Pinpoint the cell where the given text exists, returning its [x, y] midpoint coordinate. 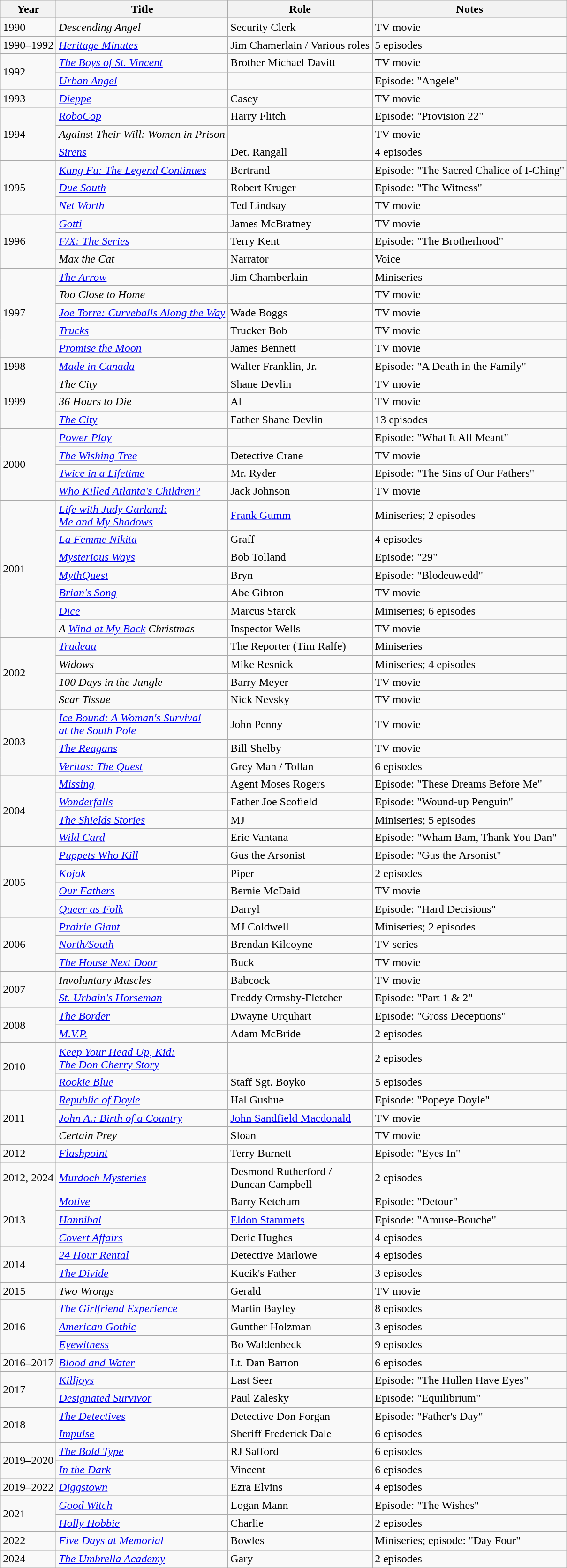
2008 [28, 1025]
2015 [28, 1291]
Gerald [300, 1291]
Kojak [142, 873]
MJ Coldwell [300, 927]
Covert Affairs [142, 1238]
Hal Gushue [300, 1100]
Missing [142, 784]
Last Seer [300, 1380]
Walter Franklin, Jr. [300, 366]
Life with Judy Garland:Me and My Shadows [142, 515]
1992 [28, 72]
Detective Marlowe [300, 1255]
Who Killed Atlanta's Children? [142, 491]
2022 [28, 1541]
Father Joe Scofield [300, 802]
Narrator [300, 259]
13 episodes [470, 420]
Episode: "What It All Meant" [470, 437]
Prairie Giant [142, 927]
Keep Your Head Up, Kid:The Don Cherry Story [142, 1058]
Episode: "Provision 22" [470, 116]
MythQuest [142, 575]
Widows [142, 664]
Title [142, 9]
2017 [28, 1389]
Martin Bayley [300, 1309]
Power Play [142, 437]
The Reporter (Tim Ralfe) [300, 646]
Miniseries; 5 episodes [470, 820]
Episode: "Hard Decisions" [470, 909]
Deric Hughes [300, 1238]
Flashpoint [142, 1154]
Role [300, 9]
Shane Devlin [300, 384]
A Wind at My Back Christmas [142, 629]
Year [28, 9]
1996 [28, 241]
Murdoch Mysteries [142, 1178]
The Bold Type [142, 1452]
Frank Gumm [300, 515]
Bill Shelby [300, 748]
1997 [28, 313]
1999 [28, 402]
2005 [28, 882]
Episode: "Wound-up Penguin" [470, 802]
Sloan [300, 1136]
Gotti [142, 224]
Episode: "29" [470, 557]
Scar Tissue [142, 700]
St. Urbain's Horseman [142, 998]
Diggstown [142, 1487]
Detective Don Forgan [300, 1416]
Paul Zalesky [300, 1398]
Casey [300, 98]
Al [300, 402]
100 Days in the Jungle [142, 682]
The Girlfriend Experience [142, 1309]
Brendan Kilcoyne [300, 945]
Eric Vantana [300, 838]
Bertrand [300, 170]
2010 [28, 1067]
2024 [28, 1559]
Det. Rangall [300, 152]
Bryn [300, 575]
Dieppe [142, 98]
The Divide [142, 1273]
Episode: "Popeye Doyle" [470, 1100]
Lt. Dan Barron [300, 1362]
Episode: "Blodeuwedd" [470, 575]
Jim Chamberlain [300, 277]
2000 [28, 464]
Brother Michael Davitt [300, 63]
Ezra Elvins [300, 1487]
La Femme Nikita [142, 540]
Gary [300, 1559]
Ice Bound: A Woman's Survivalat the South Pole [142, 724]
Involuntary Muscles [142, 980]
Inspector Wells [300, 629]
F/X: The Series [142, 241]
Episode: "Detour" [470, 1202]
Trudeau [142, 646]
John A.: Birth of a Country [142, 1118]
The Arrow [142, 277]
Miniseries; episode: "Day Four" [470, 1541]
Vincent [300, 1470]
Certain Prey [142, 1136]
Staff Sgt. Boyko [300, 1082]
Babcock [300, 980]
Freddy Ormsby-Fletcher [300, 998]
RJ Safford [300, 1452]
Twice in a Lifetime [142, 473]
24 Hour Rental [142, 1255]
Bob Tolland [300, 557]
Grey Man / Tollan [300, 766]
Episode: "Part 1 & 2" [470, 998]
Harry Flitch [300, 116]
Father Shane Devlin [300, 420]
Barry Ketchum [300, 1202]
Wade Boggs [300, 313]
Holly Hobbie [142, 1523]
Terry Kent [300, 241]
Episode: "The Sacred Chalice of I-Ching" [470, 170]
The Boys of St. Vincent [142, 63]
Episode: "A Death in the Family" [470, 366]
Piper [300, 873]
Two Wrongs [142, 1291]
Agent Moses Rogers [300, 784]
Bernie McDaid [300, 891]
2006 [28, 945]
Descending Angel [142, 27]
Voice [470, 259]
Barry Meyer [300, 682]
The House Next Door [142, 962]
Our Fathers [142, 891]
Episode: "Amuse-Bouche" [470, 1220]
Buck [300, 962]
Episode: "These Dreams Before Me" [470, 784]
1993 [28, 98]
Logan Mann [300, 1505]
Five Days at Memorial [142, 1541]
2016 [28, 1327]
Bo Waldenbeck [300, 1344]
Against Their Will: Women in Prison [142, 134]
Good Witch [142, 1505]
Motive [142, 1202]
2001 [28, 568]
Detective Crane [300, 455]
Marcus Starck [300, 611]
Rookie Blue [142, 1082]
Veritas: The Quest [142, 766]
Kucik's Father [300, 1273]
2021 [28, 1514]
The Umbrella Academy [142, 1559]
1990 [28, 27]
The Wishing Tree [142, 455]
Republic of Doyle [142, 1100]
Episode: "The Witness" [470, 188]
Episode: "The Brotherhood" [470, 241]
Robert Kruger [300, 188]
Promise the Moon [142, 348]
American Gothic [142, 1327]
Episode: "Equilibrium" [470, 1398]
Jack Johnson [300, 491]
9 episodes [470, 1344]
James Bennett [300, 348]
Mr. Ryder [300, 473]
Too Close to Home [142, 295]
Jim Chamerlain / Various roles [300, 45]
2014 [28, 1264]
36 Hours to Die [142, 402]
Wild Card [142, 838]
Miniseries; 6 episodes [470, 611]
Killjoys [142, 1380]
2012 [28, 1154]
Dwayne Urquhart [300, 1016]
2016–2017 [28, 1362]
1998 [28, 366]
John Sandfield Macdonald [300, 1118]
2013 [28, 1220]
Ted Lindsay [300, 205]
Mysterious Ways [142, 557]
Nick Nevsky [300, 700]
TV series [470, 945]
RoboCop [142, 116]
2011 [28, 1118]
2019–2022 [28, 1487]
Episode: "Father's Day" [470, 1416]
Sirens [142, 152]
2019–2020 [28, 1461]
Desmond Rutherford /Duncan Campbell [300, 1178]
8 episodes [470, 1309]
Blood and Water [142, 1362]
In the Dark [142, 1470]
The Border [142, 1016]
Sheriff Frederick Dale [300, 1434]
2004 [28, 810]
M.V.P. [142, 1034]
Episode: "Gus the Arsonist" [470, 855]
Adam McBride [300, 1034]
Episode: "The Hullen Have Eyes" [470, 1380]
Bowles [300, 1541]
Eldon Stammets [300, 1220]
Gus the Arsonist [300, 855]
Episode: "The Sins of Our Fathers" [470, 473]
1995 [28, 188]
Kung Fu: The Legend Continues [142, 170]
2018 [28, 1425]
Heritage Minutes [142, 45]
Designated Survivor [142, 1398]
Episode: "Eyes In" [470, 1154]
Darryl [300, 909]
Due South [142, 188]
Episode: "Wham Bam, Thank You Dan" [470, 838]
2012, 2024 [28, 1178]
1990–1992 [28, 45]
The Detectives [142, 1416]
Security Clerk [300, 27]
Impulse [142, 1434]
2007 [28, 989]
Terry Burnett [300, 1154]
Charlie [300, 1523]
Eyewitness [142, 1344]
Max the Cat [142, 259]
Episode: "Angele" [470, 81]
Miniseries; 4 episodes [470, 664]
Dice [142, 611]
Notes [470, 9]
Made in Canada [142, 366]
Queer as Folk [142, 909]
Net Worth [142, 205]
Hannibal [142, 1220]
Abe Gibron [300, 593]
Gunther Holzman [300, 1327]
Joe Torre: Curveballs Along the Way [142, 313]
2002 [28, 673]
The Reagans [142, 748]
Trucks [142, 330]
2003 [28, 742]
The Shields Stories [142, 820]
Puppets Who Kill [142, 855]
John Penny [300, 724]
James McBratney [300, 224]
Brian's Song [142, 593]
Trucker Bob [300, 330]
North/South [142, 945]
Urban Angel [142, 81]
Episode: "The Wishes" [470, 1505]
Graff [300, 540]
MJ [300, 820]
Episode: "Gross Deceptions" [470, 1016]
Wonderfalls [142, 802]
Mike Resnick [300, 664]
1994 [28, 134]
